Provide the [x, y] coordinate of the cell's center where the given text is located.  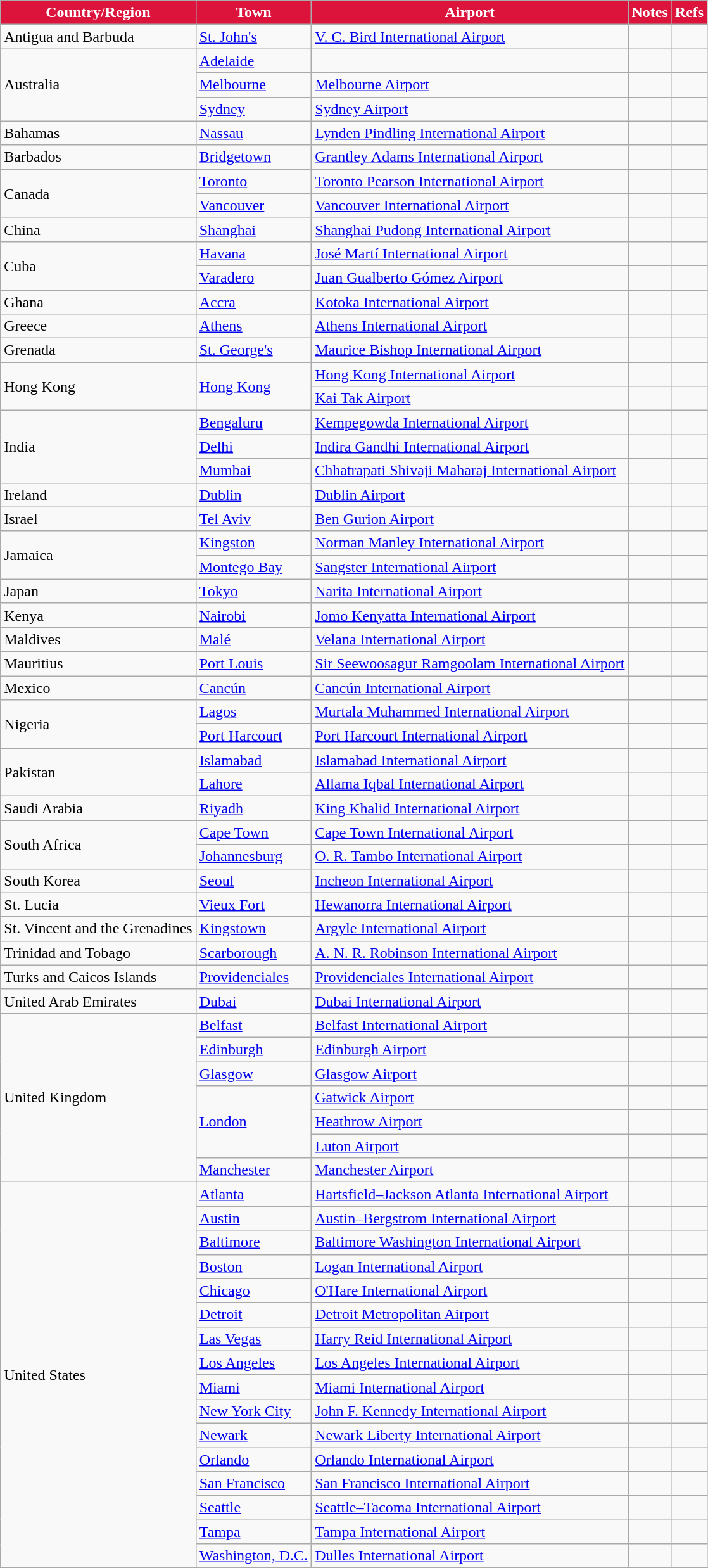
Melbourne [253, 85]
Murtala Muhammed International Airport [470, 712]
Nassau [253, 133]
Logan International Airport [470, 1266]
Adelaide [253, 61]
Manchester [253, 1170]
Port Louis [253, 663]
South Korea [98, 881]
Cuba [98, 265]
Kenya [98, 615]
Shanghai Pudong International Airport [470, 229]
Turks and Caicos Islands [98, 977]
Detroit [253, 1315]
Grenada [98, 350]
St. Lucia [98, 905]
Cape Town International Airport [470, 832]
Sydney Airport [470, 109]
Refs [689, 13]
Gatwick Airport [470, 1098]
Johannesburg [253, 857]
Narita International Airport [470, 591]
Heathrow Airport [470, 1122]
Hewanorra International Airport [470, 905]
Austin [253, 1218]
St. John's [253, 37]
Maldives [98, 639]
Maurice Bishop International Airport [470, 350]
José Martí International Airport [470, 253]
Ireland [98, 495]
Belfast International Airport [470, 1025]
Scarborough [253, 953]
Seattle [253, 1508]
Mexico [98, 687]
Australia [98, 85]
Sangster International Airport [470, 567]
Norman Manley International Airport [470, 543]
Cancún International Airport [470, 687]
Las Vegas [253, 1339]
Islamabad [253, 760]
Dulles International Airport [470, 1556]
Chhatrapati Shivaji Maharaj International Airport [470, 471]
Los Angeles International Airport [470, 1363]
Detroit Metropolitan Airport [470, 1315]
Canada [98, 193]
Belfast [253, 1025]
Malé [253, 639]
Vancouver International Airport [470, 205]
United Arab Emirates [98, 1001]
Kai Tak Airport [470, 398]
Notes [650, 13]
Kotoka International Airport [470, 302]
Riyadh [253, 808]
Sydney [253, 109]
Athens International Airport [470, 326]
Lahore [253, 784]
London [253, 1122]
South Africa [98, 845]
Ghana [98, 302]
Greece [98, 326]
Ben Gurion Airport [470, 519]
United States [98, 1375]
Miami [253, 1387]
Indira Gandhi International Airport [470, 447]
India [98, 447]
St. Vincent and the Grenadines [98, 929]
Delhi [253, 447]
Allama Iqbal International Airport [470, 784]
Glasgow Airport [470, 1074]
Dubai International Airport [470, 1001]
Washington, D.C. [253, 1556]
Bridgetown [253, 157]
Japan [98, 591]
United Kingdom [98, 1097]
Los Angeles [253, 1363]
Kingstown [253, 929]
Argyle International Airport [470, 929]
St. George's [253, 350]
Seoul [253, 881]
Melbourne Airport [470, 85]
King Khalid International Airport [470, 808]
San Francisco International Airport [470, 1484]
Seattle–Tacoma International Airport [470, 1508]
Manchester Airport [470, 1170]
Atlanta [253, 1194]
Montego Bay [253, 567]
Trinidad and Tobago [98, 953]
San Francisco [253, 1484]
Town [253, 13]
Mauritius [98, 663]
Port Harcourt [253, 736]
Nairobi [253, 615]
Baltimore [253, 1242]
China [98, 229]
Bengaluru [253, 423]
Dubai [253, 1001]
Hong Kong International Airport [470, 374]
Dublin [253, 495]
Edinburgh [253, 1049]
Bahamas [98, 133]
Shanghai [253, 229]
Juan Gualberto Gómez Airport [470, 277]
Kingston [253, 543]
Mumbai [253, 471]
Incheon International Airport [470, 881]
Varadero [253, 277]
Airport [470, 13]
A. N. R. Robinson International Airport [470, 953]
Miami International Airport [470, 1387]
Toronto [253, 181]
John F. Kennedy International Airport [470, 1411]
Accra [253, 302]
Cape Town [253, 832]
Tokyo [253, 591]
Lynden Pindling International Airport [470, 133]
Toronto Pearson International Airport [470, 181]
Glasgow [253, 1074]
Orlando International Airport [470, 1459]
Vancouver [253, 205]
Islamabad International Airport [470, 760]
Sir Seewoosagur Ramgoolam International Airport [470, 663]
Providenciales International Airport [470, 977]
O'Hare International Airport [470, 1291]
Edinburgh Airport [470, 1049]
Athens [253, 326]
Harry Reid International Airport [470, 1339]
Baltimore Washington International Airport [470, 1242]
Newark Liberty International Airport [470, 1435]
Austin–Bergstrom International Airport [470, 1218]
V. C. Bird International Airport [470, 37]
Dublin Airport [470, 495]
Grantley Adams International Airport [470, 157]
Nigeria [98, 724]
Port Harcourt International Airport [470, 736]
New York City [253, 1411]
Country/Region [98, 13]
Cancún [253, 687]
Vieux Fort [253, 905]
Lagos [253, 712]
Kempegowda International Airport [470, 423]
Tel Aviv [253, 519]
Orlando [253, 1459]
Havana [253, 253]
Providenciales [253, 977]
Velana International Airport [470, 639]
Chicago [253, 1291]
Hartsfield–Jackson Atlanta International Airport [470, 1194]
Luton Airport [470, 1146]
Jamaica [98, 555]
Tampa International Airport [470, 1532]
Barbados [98, 157]
Saudi Arabia [98, 808]
Newark [253, 1435]
Jomo Kenyatta International Airport [470, 615]
Antigua and Barbuda [98, 37]
Israel [98, 519]
Tampa [253, 1532]
O. R. Tambo International Airport [470, 857]
Boston [253, 1266]
Pakistan [98, 772]
